Extract the [x, y] coordinate from the center of the cell holding the provided text.  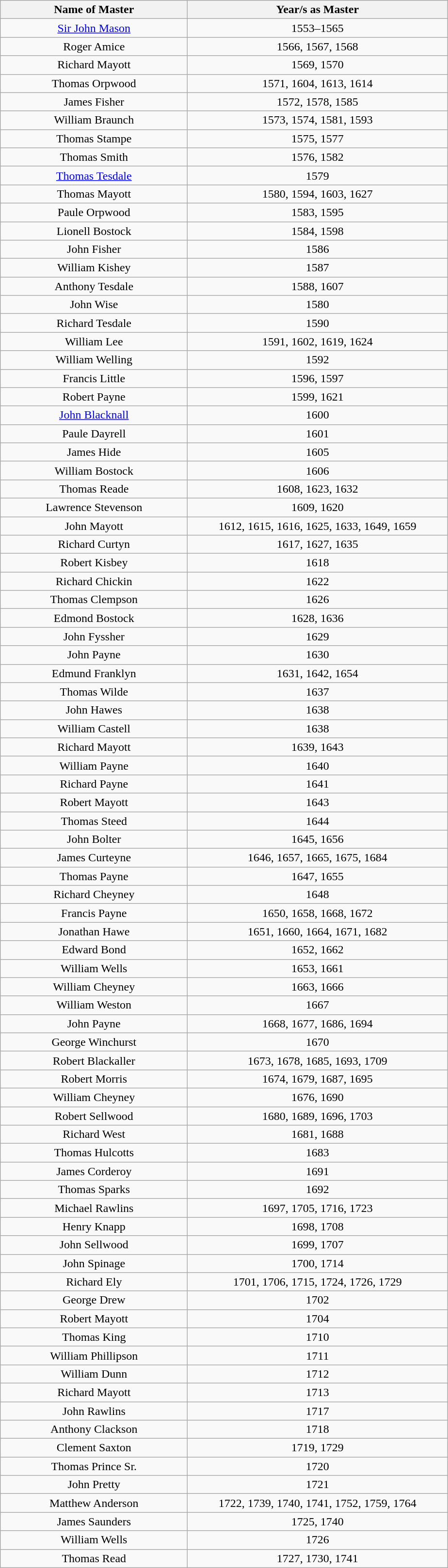
Year/s as Master [318, 10]
1644 [318, 821]
1717 [318, 1411]
William Bostock [94, 470]
1650, 1658, 1668, 1672 [318, 913]
1681, 1688 [318, 1134]
1569, 1570 [318, 65]
1629 [318, 637]
Edmund Franklyn [94, 673]
Robert Sellwood [94, 1116]
1699, 1707 [318, 1245]
1605 [318, 452]
John Mayott [94, 526]
Matthew Anderson [94, 1503]
1580 [318, 305]
1586 [318, 249]
John Sellwood [94, 1245]
John Bolter [94, 839]
1698, 1708 [318, 1226]
Thomas Reade [94, 489]
Lionell Bostock [94, 231]
1566, 1567, 1568 [318, 47]
1691 [318, 1171]
1601 [318, 434]
Edward Bond [94, 950]
1692 [318, 1190]
1571, 1604, 1613, 1614 [318, 83]
1599, 1621 [318, 397]
Richard Ely [94, 1282]
John Blacknall [94, 415]
1674, 1679, 1687, 1695 [318, 1079]
1628, 1636 [318, 618]
1653, 1661 [318, 968]
1648 [318, 895]
William Phillipson [94, 1355]
1579 [318, 175]
Thomas Orpwood [94, 83]
1590 [318, 323]
1553–1565 [318, 28]
1609, 1620 [318, 507]
William Castell [94, 729]
Thomas Stampe [94, 139]
Sir John Mason [94, 28]
1639, 1643 [318, 747]
1637 [318, 692]
1606 [318, 470]
1726 [318, 1540]
Henry Knapp [94, 1226]
Thomas Payne [94, 876]
1646, 1657, 1665, 1675, 1684 [318, 858]
1667 [318, 1005]
1651, 1660, 1664, 1671, 1682 [318, 931]
George Drew [94, 1300]
Thomas Hulcotts [94, 1153]
1643 [318, 802]
1663, 1666 [318, 987]
William Welling [94, 360]
1631, 1642, 1654 [318, 673]
1725, 1740 [318, 1521]
Thomas Tesdale [94, 175]
1584, 1598 [318, 231]
1591, 1602, 1619, 1624 [318, 342]
Richard West [94, 1134]
1576, 1582 [318, 157]
Roger Amice [94, 47]
John Wise [94, 305]
Thomas Smith [94, 157]
1711 [318, 1355]
1713 [318, 1392]
Michael Rawlins [94, 1208]
James Curteyne [94, 858]
1676, 1690 [318, 1097]
1640 [318, 765]
1588, 1607 [318, 286]
Thomas Sparks [94, 1190]
1587 [318, 268]
Richard Cheyney [94, 895]
John Pretty [94, 1485]
Robert Kisbey [94, 563]
Thomas Mayott [94, 194]
1680, 1689, 1696, 1703 [318, 1116]
Francis Little [94, 378]
Edmond Bostock [94, 618]
Francis Payne [94, 913]
1580, 1594, 1603, 1627 [318, 194]
1710 [318, 1337]
1600 [318, 415]
1572, 1578, 1585 [318, 102]
William Kishey [94, 268]
1573, 1574, 1581, 1593 [318, 120]
1575, 1577 [318, 139]
John Hawes [94, 710]
1618 [318, 563]
1626 [318, 600]
1673, 1678, 1685, 1693, 1709 [318, 1060]
1718 [318, 1429]
Jonathan Hawe [94, 931]
1712 [318, 1374]
Robert Morris [94, 1079]
1622 [318, 581]
William Payne [94, 765]
Anthony Tesdale [94, 286]
Thomas King [94, 1337]
1612, 1615, 1616, 1625, 1633, 1649, 1659 [318, 526]
William Weston [94, 1005]
James Saunders [94, 1521]
1700, 1714 [318, 1263]
Richard Chickin [94, 581]
1641 [318, 784]
1701, 1706, 1715, 1724, 1726, 1729 [318, 1282]
1647, 1655 [318, 876]
Clement Saxton [94, 1448]
1721 [318, 1485]
1596, 1597 [318, 378]
1608, 1623, 1632 [318, 489]
Thomas Prince Sr. [94, 1466]
1630 [318, 655]
Robert Payne [94, 397]
1668, 1677, 1686, 1694 [318, 1024]
Thomas Steed [94, 821]
William Braunch [94, 120]
James Fisher [94, 102]
1719, 1729 [318, 1448]
1617, 1627, 1635 [318, 544]
Thomas Wilde [94, 692]
Thomas Clempson [94, 600]
Name of Master [94, 10]
Robert Blackaller [94, 1060]
Lawrence Stevenson [94, 507]
1702 [318, 1300]
John Spinage [94, 1263]
George Winchurst [94, 1042]
Paule Orpwood [94, 212]
James Corderoy [94, 1171]
1583, 1595 [318, 212]
1704 [318, 1319]
John Fisher [94, 249]
1720 [318, 1466]
1722, 1739, 1740, 1741, 1752, 1759, 1764 [318, 1503]
Richard Tesdale [94, 323]
1645, 1656 [318, 839]
1683 [318, 1153]
Anthony Clackson [94, 1429]
James Hide [94, 452]
1697, 1705, 1716, 1723 [318, 1208]
John Rawlins [94, 1411]
John Fyssher [94, 637]
Paule Dayrell [94, 434]
1592 [318, 360]
William Dunn [94, 1374]
Thomas Read [94, 1558]
1652, 1662 [318, 950]
1727, 1730, 1741 [318, 1558]
1670 [318, 1042]
Richard Payne [94, 784]
Richard Curtyn [94, 544]
William Lee [94, 342]
